Output the (x, y) coordinate of the center of the cell containing the given text.  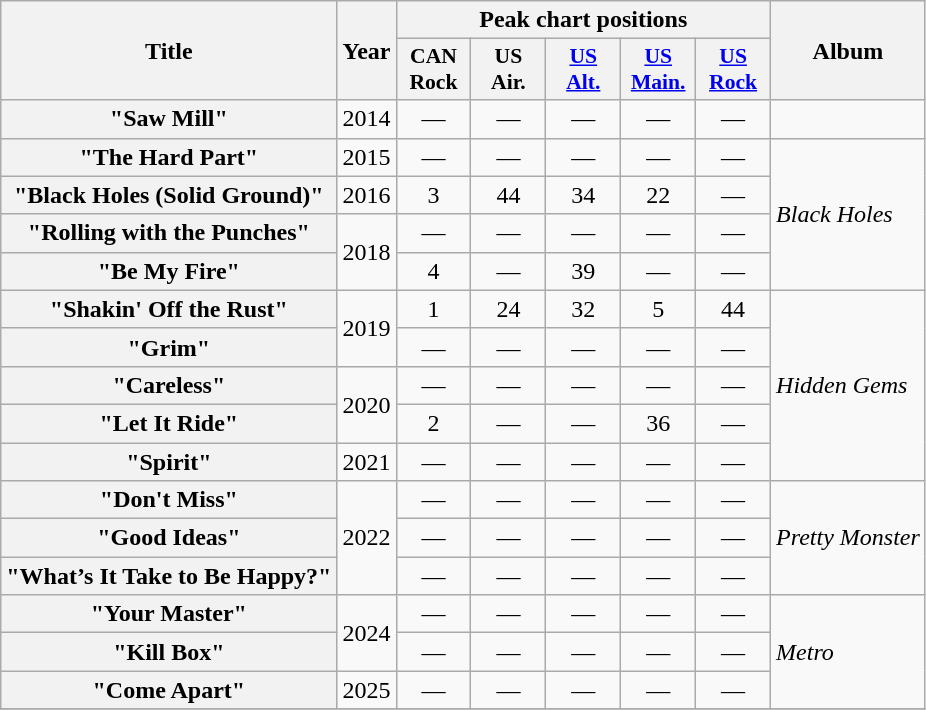
2024 (366, 633)
1 (434, 309)
5 (658, 309)
"Black Holes (Solid Ground)" (169, 195)
Peak chart positions (584, 20)
"Kill Box" (169, 652)
32 (584, 309)
2020 (366, 404)
"Shakin' Off the Rust" (169, 309)
USAir. (508, 70)
"Come Apart" (169, 690)
24 (508, 309)
"Grim" (169, 347)
Hidden Gems (848, 385)
4 (434, 271)
"Be My Fire" (169, 271)
"Careless" (169, 385)
"Your Master" (169, 614)
"The Hard Part" (169, 157)
34 (584, 195)
"Good Ideas" (169, 538)
36 (658, 423)
Pretty Monster (848, 538)
USMain. (658, 70)
Year (366, 50)
USAlt. (584, 70)
CANRock (434, 70)
2018 (366, 252)
Title (169, 50)
Metro (848, 652)
Black Holes (848, 214)
2019 (366, 328)
2014 (366, 119)
"What’s It Take to Be Happy?" (169, 576)
USRock (734, 70)
2025 (366, 690)
"Saw Mill" (169, 119)
39 (584, 271)
"Rolling with the Punches" (169, 233)
2021 (366, 461)
3 (434, 195)
2 (434, 423)
2022 (366, 538)
2016 (366, 195)
"Don't Miss" (169, 500)
22 (658, 195)
"Spirit" (169, 461)
2015 (366, 157)
Album (848, 50)
"Let It Ride" (169, 423)
